From the cell containing the given text, extract its center point as (x, y) coordinate. 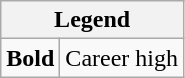
Bold (30, 58)
Legend (92, 20)
Career high (122, 58)
